Extract the [x, y] coordinate from the center of the cell holding the provided text.  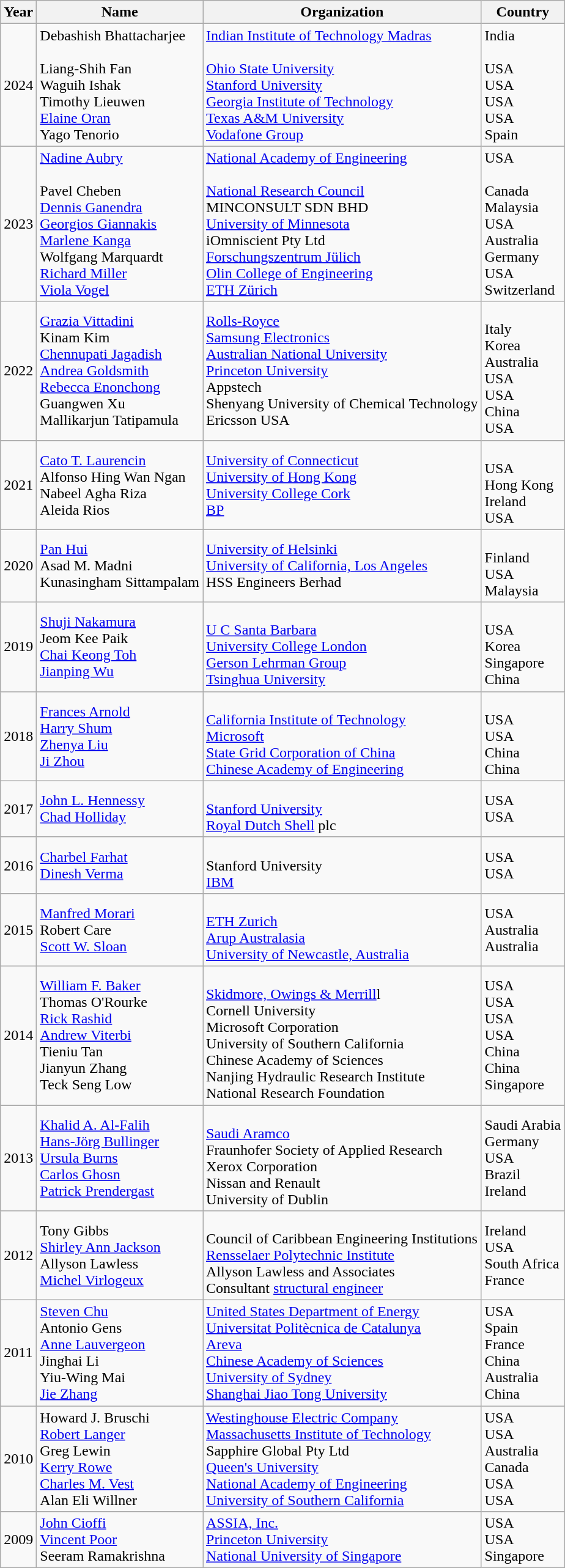
USA Korea Singapore China [523, 647]
USA Canada Malaysia USA Australia Germany USA Switzerland [523, 224]
2024 [18, 85]
ETH ZurichArup Australasia University of Newcastle, Australia [342, 929]
Pan HuiAsad M. Madni Kunasingham Sittampalam [120, 566]
Name [120, 12]
Khalid A. Al-Falih Hans-Jörg Bullinger Ursula Burns Carlos Ghosn Patrick Prendergast [120, 1158]
ASSIA, Inc. Princeton University National University of Singapore [342, 1540]
USA USA Australia Canada USA USA [523, 1459]
William F. Baker Thomas O'Rourke Rick RashidAndrew Viterbi Tieniu Tan Jianyun Zhang Teck Seng Low [120, 1036]
2016 [18, 865]
2022 [18, 370]
2011 [18, 1353]
India USA USA USA USA Spain [523, 85]
Charbel Farhat Dinesh Verma [120, 865]
USA USA USA USA China China Singapore [523, 1036]
Stanford University Royal Dutch Shell plc [342, 809]
Council of Caribbean Engineering Institutions Rensselaer Polytechnic Institute Allyson Lawless and Associates Consultant structural engineer [342, 1256]
Rolls-RoyceSamsung ElectronicsAustralian National UniversityPrinceton UniversityAppstech Shenyang University of Chemical TechnologyEricsson USA [342, 370]
John L. Hennessy Chad Holliday [120, 809]
2023 [18, 224]
USA USA Singapore [523, 1540]
USA Spain France China Australia China [523, 1353]
Organization [342, 12]
Finland USA Malaysia [523, 566]
John Cioffi Vincent Poor Seeram Ramakrishna [120, 1540]
2015 [18, 929]
University of ConnecticutUniversity of Hong KongUniversity College CorkBP [342, 485]
University of HelsinkiUniversity of California, Los AngelesHSS Engineers Berhad [342, 566]
Saudi Aramco Fraunhofer Society of Applied Research Xerox Corporation Nissan and Renault University of Dublin [342, 1158]
2013 [18, 1158]
California Institute of TechnologyMicrosoftState Grid Corporation of ChinaChinese Academy of Engineering [342, 736]
2014 [18, 1036]
Manfred Morari Robert Care Scott W. Sloan [120, 929]
Italy Korea Australia USA USA China USA [523, 370]
Howard J. Bruschi Robert Langer Greg Lewin Kerry Rowe Charles M. Vest Alan Eli Willner [120, 1459]
U C Santa BarbaraUniversity College LondonGerson Lehrman GroupTsinghua University [342, 647]
2019 [18, 647]
2012 [18, 1256]
Year [18, 12]
2021 [18, 485]
USA USA China China [523, 736]
Steven Chu Antonio Gens Anne Lauvergeon Jinghai Li Yiu-Wing Mai Jie Zhang [120, 1353]
Saudi Arabia Germany USA Brazil Ireland [523, 1158]
2010 [18, 1459]
Nadine AubryPavel Cheben Dennis Ganendra Georgios Giannakis Marlene Kanga Wolfgang Marquardt Richard Miller Viola Vogel [120, 224]
Debashish BhattacharjeeLiang-Shih Fan Waguih Ishak Timothy Lieuwen Elaine Oran Yago Tenorio [120, 85]
Shuji Nakamura Jeom Kee PaikChai Keong TohJianping Wu [120, 647]
Cato T. LaurencinAlfonso Hing Wan NganNabeel Agha RizaAleida Rios [120, 485]
Country [523, 12]
Ireland USA South Africa France [523, 1256]
USA Hong Kong Ireland USA [523, 485]
Stanford University IBM [342, 865]
2020 [18, 566]
Grazia VittadiniKinam KimChennupati JagadishAndrea GoldsmithRebecca Enonchong Guangwen XuMallikarjun Tatipamula [120, 370]
2009 [18, 1540]
USA Australia Australia [523, 929]
2017 [18, 809]
Frances Arnold Harry ShumZhenya LiuJi Zhou [120, 736]
Tony Gibbs Shirley Ann Jackson Allyson Lawless Michel Virlogeux [120, 1256]
Indian Institute of Technology MadrasOhio State University Stanford University Georgia Institute of Technology Texas A&M University Vodafone Group [342, 85]
2018 [18, 736]
